Locate the cell with the specified text and output its [X, Y] center coordinate. 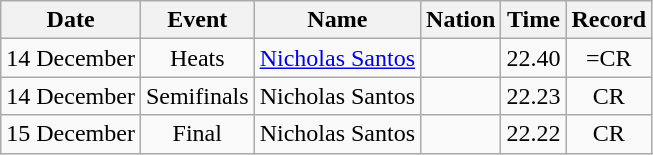
Time [534, 20]
Name [337, 20]
=CR [609, 58]
Heats [197, 58]
Semifinals [197, 96]
15 December [71, 134]
Nation [461, 20]
Event [197, 20]
Date [71, 20]
22.40 [534, 58]
22.23 [534, 96]
Record [609, 20]
Final [197, 134]
22.22 [534, 134]
